Determine the (x, y) coordinate at the center of the cell enclosing the given text.  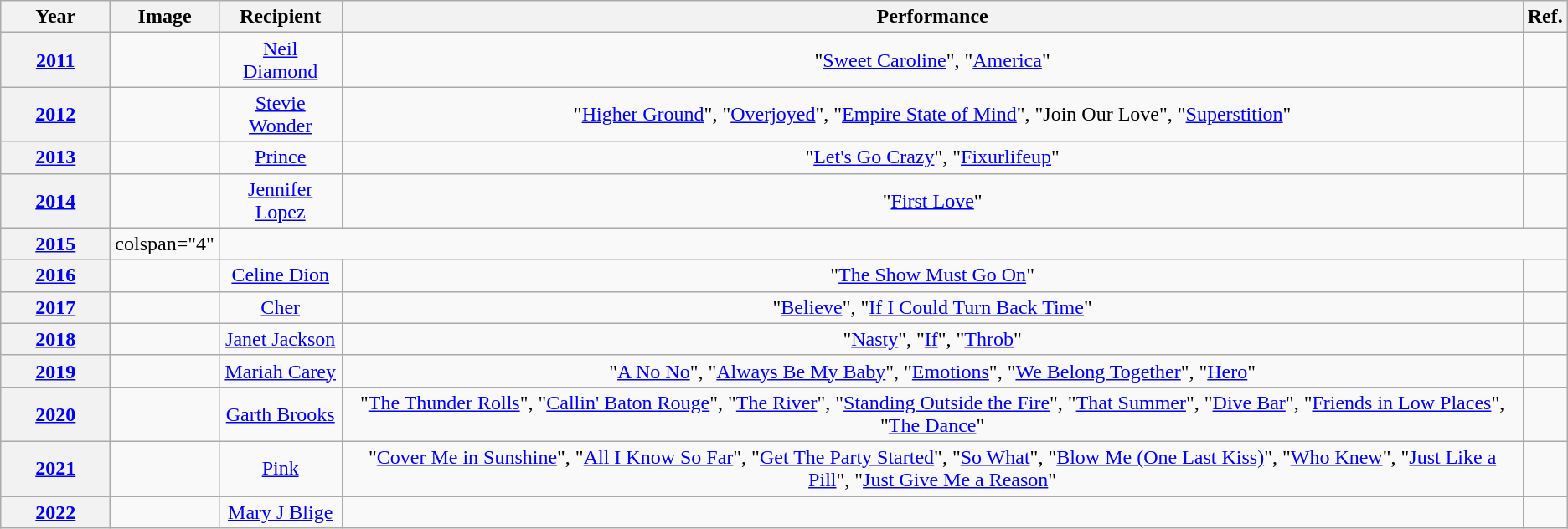
"The Thunder Rolls", "Callin' Baton Rouge", "The River", "Standing Outside the Fire", "That Summer", "Dive Bar", "Friends in Low Places", "The Dance" (932, 413)
"Higher Ground", "Overjoyed", "Empire State of Mind", "Join Our Love", "Superstition" (932, 114)
"Believe", "If I Could Turn Back Time" (932, 307)
Pink (280, 469)
2016 (55, 275)
"Let's Go Crazy", "Fixurlifeup" (932, 157)
Mary J Blige (280, 511)
"Nasty", "If", "Throb" (932, 339)
2019 (55, 371)
Ref. (1545, 17)
"First Love" (932, 201)
2017 (55, 307)
Neil Diamond (280, 60)
Stevie Wonder (280, 114)
2011 (55, 60)
2014 (55, 201)
Celine Dion (280, 275)
"The Show Must Go On" (932, 275)
Image (165, 17)
2020 (55, 413)
2012 (55, 114)
Mariah Carey (280, 371)
"A No No", "Always Be My Baby", "Emotions", "We Belong Together", "Hero" (932, 371)
2018 (55, 339)
2013 (55, 157)
"Sweet Caroline", "America" (932, 60)
Garth Brooks (280, 413)
Year (55, 17)
Performance (932, 17)
Prince (280, 157)
Jennifer Lopez (280, 201)
2015 (55, 244)
colspan="4" (165, 244)
2021 (55, 469)
Recipient (280, 17)
Janet Jackson (280, 339)
Cher (280, 307)
2022 (55, 511)
